Output the (x, y) coordinate of the center of the cell containing the given text.  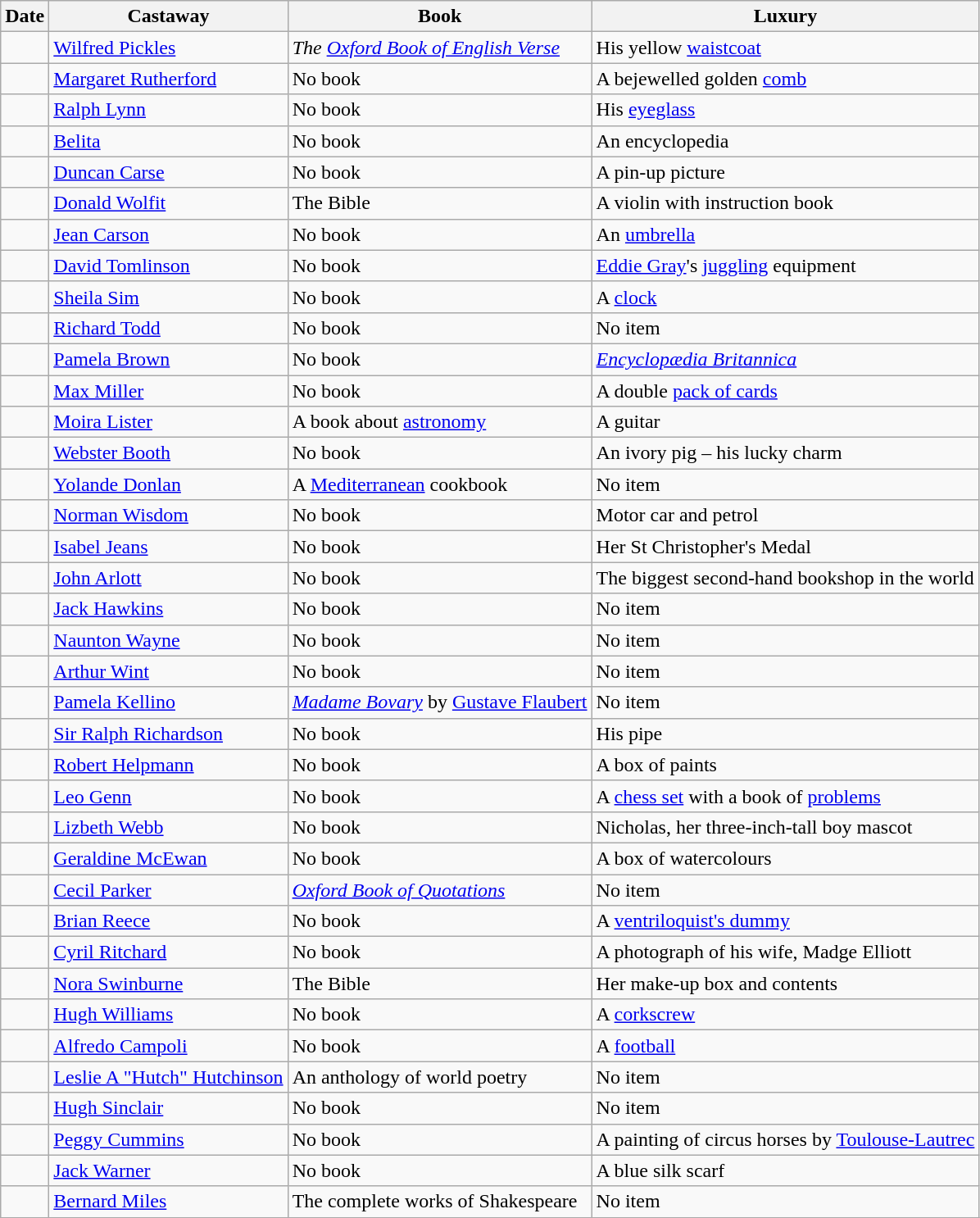
Leslie A "Hutch" Hutchinson (169, 1077)
Leo Genn (169, 796)
The complete works of Shakespeare (439, 1202)
Margaret Rutherford (169, 79)
A photograph of his wife, Madge Elliott (785, 952)
Nora Swinburne (169, 984)
Moira Lister (169, 422)
Sir Ralph Richardson (169, 734)
Ralph Lynn (169, 110)
Richard Todd (169, 328)
Arthur Wint (169, 671)
Book (439, 16)
Motor car and petrol (785, 516)
A violin with instruction book (785, 203)
Max Miller (169, 391)
His pipe (785, 734)
Donald Wolfit (169, 203)
Geraldine McEwan (169, 858)
Oxford Book of Quotations (439, 889)
Bernard Miles (169, 1202)
Belita (169, 141)
Hugh Williams (169, 1015)
Cyril Ritchard (169, 952)
His eyeglass (785, 110)
An anthology of world poetry (439, 1077)
Eddie Gray's juggling equipment (785, 266)
A box of watercolours (785, 858)
An umbrella (785, 234)
Her St Christopher's Medal (785, 547)
A guitar (785, 422)
A blue silk scarf (785, 1170)
Peggy Cummins (169, 1139)
An ivory pig – his lucky charm (785, 453)
Yolande Donlan (169, 484)
Encyclopædia Britannica (785, 359)
His yellow waistcoat (785, 48)
A clock (785, 297)
Her make-up box and contents (785, 984)
Jack Hawkins (169, 609)
Pamela Kellino (169, 702)
Alfredo Campoli (169, 1046)
Norman Wisdom (169, 516)
A chess set with a book of problems (785, 796)
A football (785, 1046)
Jack Warner (169, 1170)
David Tomlinson (169, 266)
Brian Reece (169, 921)
Castaway (169, 16)
Sheila Sim (169, 297)
Webster Booth (169, 453)
A book about astronomy (439, 422)
Duncan Carse (169, 172)
Lizbeth Webb (169, 827)
Naunton Wayne (169, 640)
The biggest second-hand bookshop in the world (785, 578)
Pamela Brown (169, 359)
Cecil Parker (169, 889)
Isabel Jeans (169, 547)
Madame Bovary by Gustave Flaubert (439, 702)
A corkscrew (785, 1015)
A painting of circus horses by Toulouse-Lautrec (785, 1139)
Jean Carson (169, 234)
A pin-up picture (785, 172)
Nicholas, her three-inch-tall boy mascot (785, 827)
A box of paints (785, 765)
A ventriloquist's dummy (785, 921)
The Oxford Book of English Verse (439, 48)
Date (25, 16)
Robert Helpmann (169, 765)
Hugh Sinclair (169, 1108)
John Arlott (169, 578)
Luxury (785, 16)
A Mediterranean cookbook (439, 484)
An encyclopedia (785, 141)
A bejewelled golden comb (785, 79)
A double pack of cards (785, 391)
Wilfred Pickles (169, 48)
